Provide the (X, Y) coordinate of the cell's center where the given text is located.  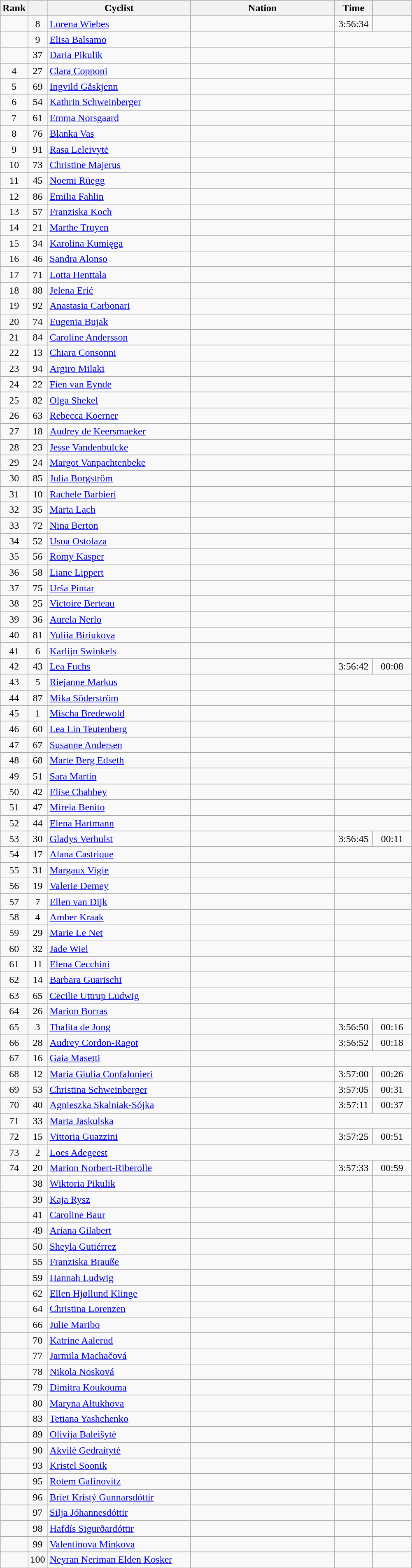
Marte Berg Edseth (119, 761)
3:57:00 (354, 1074)
Thalita de Jong (119, 1027)
Vittoria Guazzini (119, 1136)
3:56:45 (354, 839)
89 (38, 1434)
99 (38, 1544)
Ingvild Gåskjenn (119, 86)
Hafdís Sigurðardóttir (119, 1528)
Sandra Alonso (119, 259)
77 (38, 1356)
Marta Jaskulska (119, 1121)
Riejanne Markus (119, 682)
Marion Norbert-Riberolle (119, 1168)
Silja Jóhannesdóttir (119, 1513)
91 (38, 149)
93 (38, 1466)
Dimitra Koukouma (119, 1387)
Romy Kasper (119, 557)
Tetiana Yashchenko (119, 1419)
3:56:34 (354, 24)
Kristel Soonik (119, 1466)
Katrine Aalerud (119, 1340)
79 (38, 1387)
00:11 (392, 839)
Amber Kraak (119, 917)
88 (38, 290)
00:16 (392, 1027)
Sara Martín (119, 776)
Jesse Vandenbulcke (119, 447)
Nation (263, 8)
3:56:52 (354, 1043)
85 (38, 478)
48 (14, 761)
3:56:42 (354, 666)
Karlijn Swinkels (119, 651)
Eugenia Bujak (119, 322)
Elena Hartmann (119, 823)
Rasa Leleivytė (119, 149)
Lea Fuchs (119, 666)
96 (38, 1497)
Urša Pintar (119, 588)
Jade Wiel (119, 948)
Lorena Wiebes (119, 24)
Akvilė Gedraitytė (119, 1450)
00:51 (392, 1136)
Nikola Nosková (119, 1372)
Yuliia Biriukova (119, 635)
Barbara Guarischi (119, 980)
Ariana Gilabert (119, 1231)
95 (38, 1482)
86 (38, 196)
Cyclist (119, 8)
Marion Borras (119, 1011)
75 (38, 588)
Lea Lin Teutenberg (119, 729)
Rank (14, 8)
Fien van Eynde (119, 384)
00:31 (392, 1090)
Usoa Ostolaza (119, 541)
Alana Castrique (119, 854)
3:57:25 (354, 1136)
Cecilie Uttrup Ludwig (119, 996)
90 (38, 1450)
Rebecca Koerner (119, 415)
Emma Norsgaard (119, 118)
Agnieszka Skalniak-Sójka (119, 1105)
Lotta Henttala (119, 275)
Maryna Altukhova (119, 1403)
Maria Giulia Confalonieri (119, 1074)
98 (38, 1528)
81 (38, 635)
Bríet Kristý Gunnarsdóttir (119, 1497)
80 (38, 1403)
1 (38, 714)
Mireia Benito (119, 807)
84 (38, 337)
Elena Cecchini (119, 964)
Daria Pikulik (119, 55)
76 (38, 133)
Ellen Hjøllund Klinge (119, 1293)
Julie Maribo (119, 1325)
82 (38, 400)
Mika Söderström (119, 698)
Audrey de Keersmaeker (119, 431)
3:57:11 (354, 1105)
83 (38, 1419)
Elise Chabbey (119, 792)
Susanne Andersen (119, 745)
Olga Shekel (119, 400)
3:57:33 (354, 1168)
Marie Le Net (119, 933)
Christina Lorenzen (119, 1309)
00:37 (392, 1105)
Blanka Vas (119, 133)
Jelena Erić (119, 290)
Margaux Vigie (119, 870)
Gladys Verhulst (119, 839)
Gaia Masetti (119, 1058)
Loes Adegeest (119, 1152)
Mischa Bredewold (119, 714)
Jarmila Machačová (119, 1356)
Valerie Demey (119, 886)
Aurela Nerlo (119, 619)
Franziska Brauße (119, 1262)
00:08 (392, 666)
Sheyla Gutiérrez (119, 1246)
Audrey Cordon-Ragot (119, 1043)
3:57:05 (354, 1090)
Chiara Consonni (119, 353)
00:26 (392, 1074)
Franziska Koch (119, 212)
Time (354, 8)
Elisa Balsamo (119, 40)
Christina Schweinberger (119, 1090)
Ellen van Dijk (119, 901)
Caroline Baur (119, 1215)
Liane Lippert (119, 572)
Rotem Gafinovitz (119, 1482)
Christine Majerus (119, 165)
Marta Lach (119, 510)
Caroline Andersson (119, 337)
2 (38, 1152)
Rachele Barbieri (119, 494)
3:56:50 (354, 1027)
Victoire Berteau (119, 604)
Margot Vanpachtenbeke (119, 463)
Emilia Fahlin (119, 196)
94 (38, 369)
Nina Berton (119, 525)
Olivija Baleišytė (119, 1434)
00:18 (392, 1043)
Anastasia Carbonari (119, 306)
3 (38, 1027)
92 (38, 306)
Noemi Rüegg (119, 180)
Argiro Milaki (119, 369)
100 (38, 1560)
Neyran Neriman Elden Kosker (119, 1560)
Valentinova Minkova (119, 1544)
Clara Copponi (119, 71)
Hannah Ludwig (119, 1278)
Karolina Kumięga (119, 243)
Marthe Truyen (119, 228)
Wiktoria Pikulik (119, 1183)
78 (38, 1372)
00:59 (392, 1168)
87 (38, 698)
97 (38, 1513)
Kathrin Schweinberger (119, 102)
Kaja Rysz (119, 1199)
Julia Borgström (119, 478)
